Provide the (X, Y) coordinate of the cell's center where the given text is located.  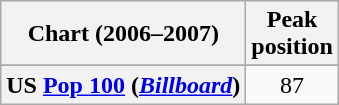
Peakposition (292, 34)
87 (292, 85)
US Pop 100 (Billboard) (124, 85)
Chart (2006–2007) (124, 34)
